Find where the given text appears and provide that cell's center as (X, Y) coordinate. 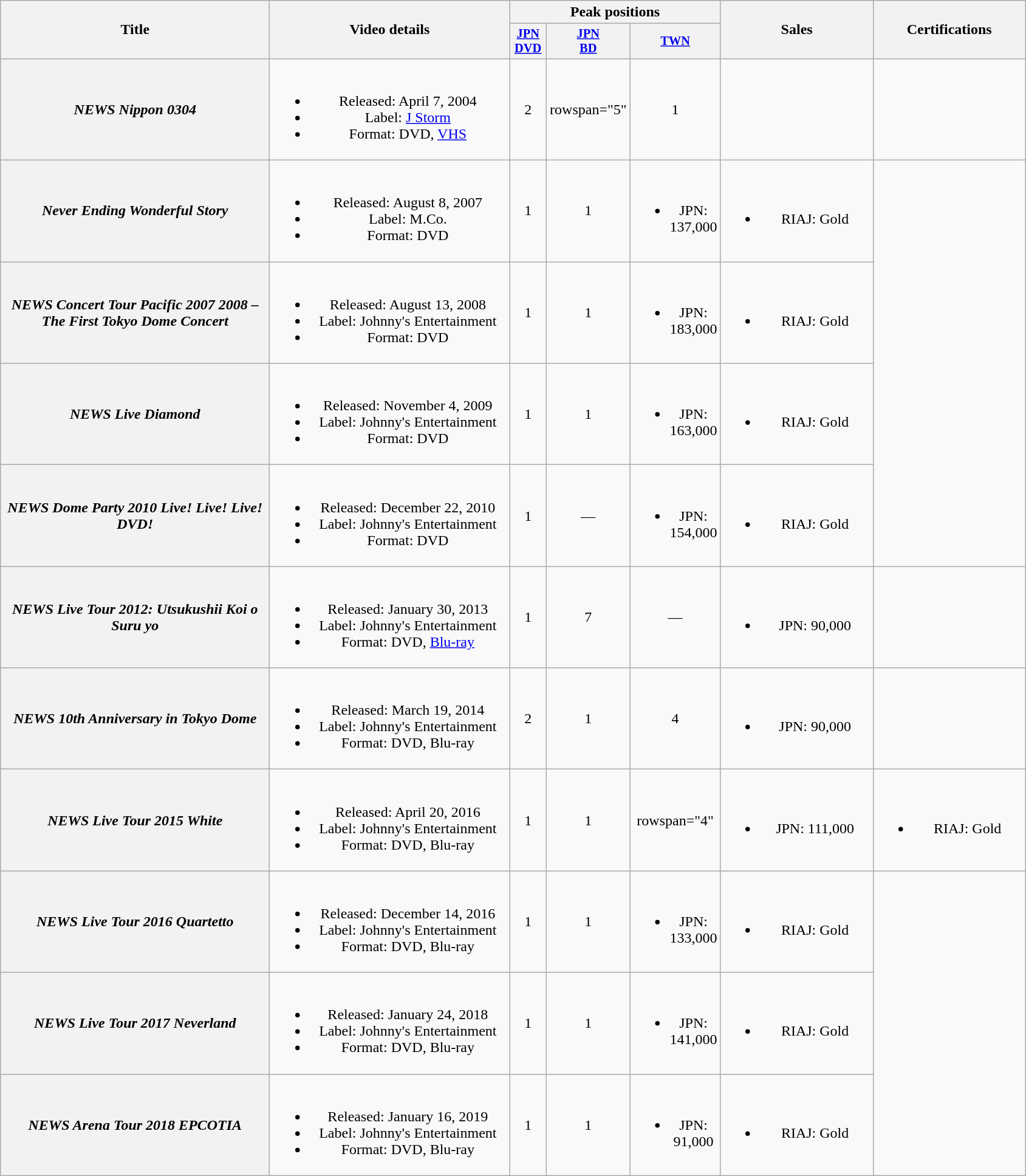
NEWS Live Tour 2017 Neverland (135, 1023)
NEWS Live Tour 2012: Utsukushii Koi o Suru yo (135, 617)
JPN: 133,000 (675, 921)
Released: January 24, 2018Label: Johnny's EntertainmentFormat: DVD, Blu-ray (390, 1023)
NEWS Live Tour 2015 White (135, 820)
JPNDVD (528, 41)
Certifications (949, 30)
Released: December 22, 2010Label: Johnny's EntertainmentFormat: DVD (390, 515)
Video details (390, 30)
7 (589, 617)
Released: December 14, 2016Label: Johnny's EntertainmentFormat: DVD, Blu-ray (390, 921)
JPN: 141,000 (675, 1023)
Released: August 8, 2007Label: M.Co.Format: DVD (390, 211)
Released: March 19, 2014Label: Johnny's EntertainmentFormat: DVD, Blu-ray (390, 718)
Released: January 16, 2019Label: Johnny's EntertainmentFormat: DVD, Blu-ray (390, 1124)
Peak positions (615, 12)
JPN: 111,000 (797, 820)
Title (135, 30)
NEWS Concert Tour Pacific 2007 2008 – The First Tokyo Dome Concert (135, 312)
JPNBD (589, 41)
Released: April 20, 2016Label: Johnny's EntertainmentFormat: DVD, Blu-ray (390, 820)
Released: November 4, 2009Label: Johnny's EntertainmentFormat: DVD (390, 414)
Never Ending Wonderful Story (135, 211)
4 (675, 718)
rowspan="5" (589, 109)
NEWS Arena Tour 2018 EPCOTIA (135, 1124)
JPN: 137,000 (675, 211)
NEWS Nippon 0304 (135, 109)
JPN: 91,000 (675, 1124)
rowspan="4" (675, 820)
NEWS Dome Party 2010 Live! Live! Live! DVD! (135, 515)
NEWS Live Diamond (135, 414)
Released: August 13, 2008Label: Johnny's EntertainmentFormat: DVD (390, 312)
JPN: 163,000 (675, 414)
TWN (675, 41)
Released: January 30, 2013Label: Johnny's EntertainmentFormat: DVD, Blu-ray (390, 617)
JPN: 183,000 (675, 312)
Sales (797, 30)
NEWS Live Tour 2016 Quartetto (135, 921)
NEWS 10th Anniversary in Tokyo Dome (135, 718)
Released: April 7, 2004Label: J StormFormat: DVD, VHS (390, 109)
JPN: 154,000 (675, 515)
